Determine the (x, y) coordinate at the center of the cell enclosing the given text.  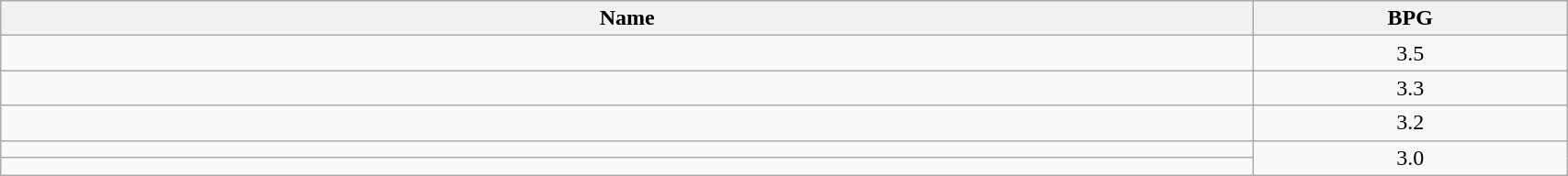
3.2 (1411, 123)
3.5 (1411, 53)
BPG (1411, 18)
3.3 (1411, 88)
3.0 (1411, 158)
Name (627, 18)
